For the text-containing cell, return its midpoint in [X, Y] coordinate format. 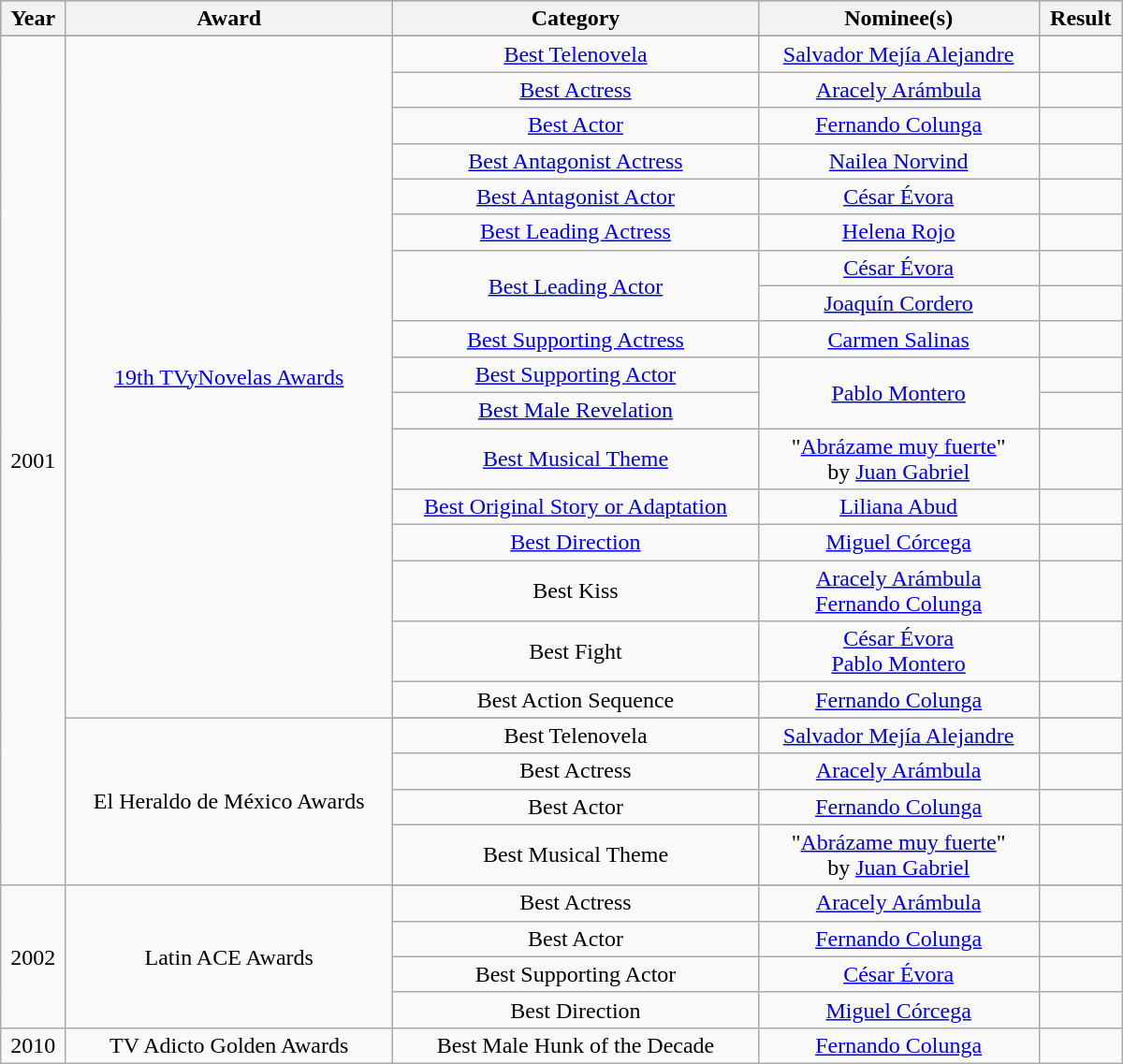
Carmen Salinas [898, 339]
Best Leading Actor [576, 285]
2002 [34, 956]
Best Fight [576, 651]
Aracely Arámbula Fernando Colunga [898, 591]
Year [34, 19]
Result [1080, 19]
Best Male Hunk of the Decade [576, 1045]
Best Male Revelation [576, 410]
El Heraldo de México Awards [229, 801]
Helena Rojo [898, 232]
Latin ACE Awards [229, 956]
Best Antagonist Actress [576, 161]
19th TVyNovelas Awards [229, 377]
César Évora Pablo Montero [898, 651]
Best Kiss [576, 591]
Best Supporting Actress [576, 339]
Liliana Abud [898, 507]
Pablo Montero [898, 392]
Award [229, 19]
Best Antagonist Actor [576, 197]
Nominee(s) [898, 19]
2010 [34, 1045]
Nailea Norvind [898, 161]
Category [576, 19]
Best Original Story or Adaptation [576, 507]
Best Action Sequence [576, 700]
2001 [34, 460]
Best Leading Actress [576, 232]
Joaquín Cordero [898, 303]
TV Adicto Golden Awards [229, 1045]
